Find where the given text appears and provide that cell's center as [x, y] coordinate. 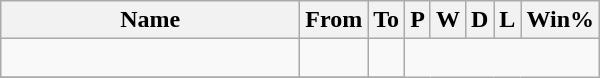
Name [150, 20]
L [508, 20]
D [479, 20]
W [448, 20]
From [334, 20]
P [418, 20]
To [386, 20]
Win% [560, 20]
